From the cell containing the given text, extract its center point as (X, Y) coordinate. 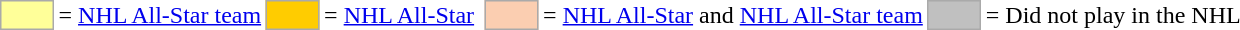
= NHL All-Star team (160, 15)
= NHL All-Star (400, 15)
= NHL All-Star and NHL All-Star team (734, 15)
